Return (x, y) of the center of cell containing provided text 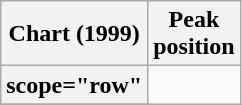
Peakposition (194, 34)
scope="row" (74, 85)
Chart (1999) (74, 34)
